Extract the (X, Y) coordinate from the center of the cell holding the provided text.  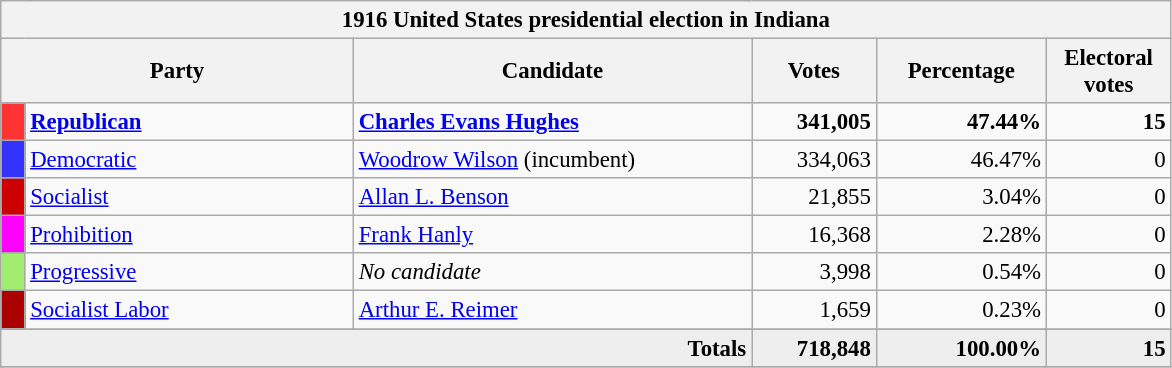
Votes (814, 72)
0.54% (961, 273)
3.04% (961, 197)
Socialist Labor (189, 310)
Percentage (961, 72)
46.47% (961, 160)
334,063 (814, 160)
3,998 (814, 273)
47.44% (961, 122)
No candidate (552, 273)
2.28% (961, 235)
341,005 (814, 122)
Progressive (189, 273)
Charles Evans Hughes (552, 122)
1916 United States presidential election in Indiana (586, 20)
Woodrow Wilson (incumbent) (552, 160)
Republican (189, 122)
Totals (376, 348)
0.23% (961, 310)
21,855 (814, 197)
Prohibition (189, 235)
Allan L. Benson (552, 197)
100.00% (961, 348)
Electoral votes (1108, 72)
1,659 (814, 310)
718,848 (814, 348)
Frank Hanly (552, 235)
Party (178, 72)
16,368 (814, 235)
Democratic (189, 160)
Socialist (189, 197)
Arthur E. Reimer (552, 310)
Candidate (552, 72)
